Search for the cell housing the specified text and yield its [X, Y] center coordinate. 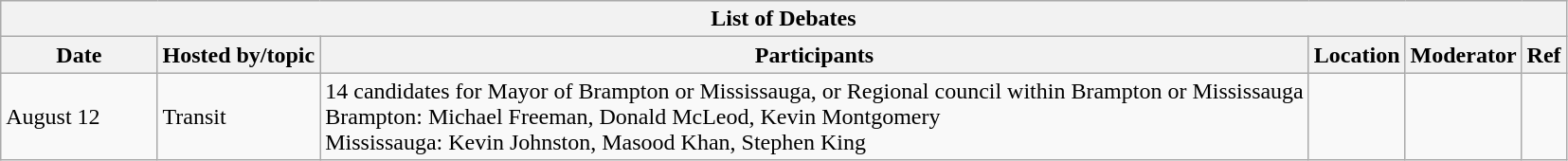
August 12 [80, 116]
Date [80, 55]
Hosted by/topic [239, 55]
Moderator [1463, 55]
Transit [239, 116]
List of Debates [784, 19]
Location [1357, 55]
Participants [815, 55]
Ref [1544, 55]
